Detect which cell encompasses the target text, then output its [x, y] center coordinate. 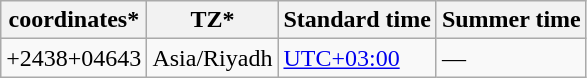
UTC+03:00 [357, 58]
+2438+04643 [74, 58]
TZ* [212, 20]
— [511, 58]
coordinates* [74, 20]
Summer time [511, 20]
Asia/Riyadh [212, 58]
Standard time [357, 20]
